From the cell containing the given text, extract its center point as [x, y] coordinate. 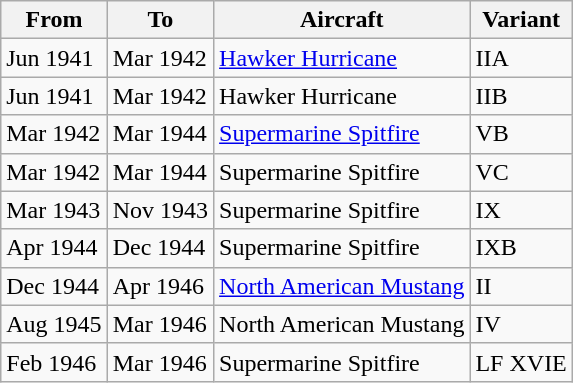
To [160, 20]
Variant [521, 20]
Apr 1944 [54, 248]
VB [521, 134]
IXB [521, 248]
IIB [521, 96]
Aircraft [342, 20]
LF XVIE [521, 362]
IX [521, 210]
VC [521, 172]
Feb 1946 [54, 362]
Nov 1943 [160, 210]
Aug 1945 [54, 324]
From [54, 20]
IV [521, 324]
IIA [521, 58]
Apr 1946 [160, 286]
II [521, 286]
Mar 1943 [54, 210]
